Pinpoint the cell where the given text exists, returning its (X, Y) midpoint coordinate. 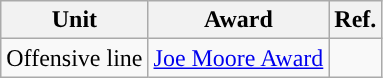
Unit (74, 20)
Joe Moore Award (238, 58)
Award (238, 20)
Offensive line (74, 58)
Ref. (356, 20)
